Detect which cell encompasses the target text, then output its (x, y) center coordinate. 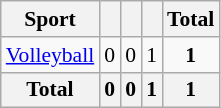
Volleyball (50, 55)
Sport (50, 19)
